Identify which cell holds the provided text, then report its (X, Y) central coordinate. 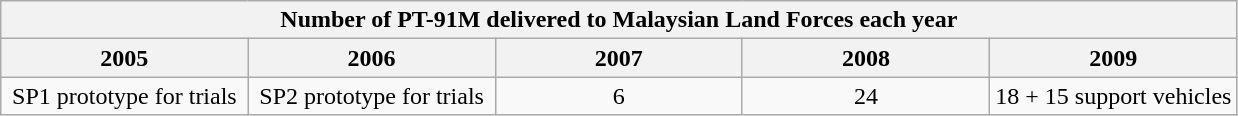
18 + 15 support vehicles (1114, 96)
Number of PT-91M delivered to Malaysian Land Forces each year (619, 20)
2008 (866, 58)
2007 (618, 58)
SP1 prototype for trials (124, 96)
2005 (124, 58)
24 (866, 96)
6 (618, 96)
2006 (372, 58)
2009 (1114, 58)
SP2 prototype for trials (372, 96)
